Detect which cell encompasses the target text, then output its [x, y] center coordinate. 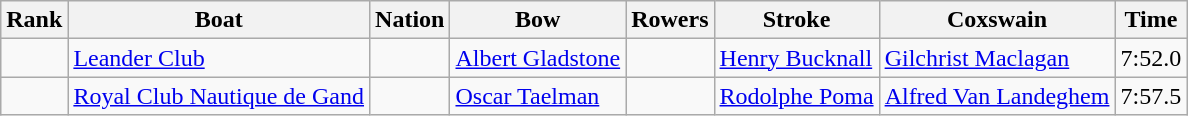
7:52.0 [1151, 58]
Rowers [670, 20]
Rodolphe Poma [796, 96]
Coxswain [997, 20]
7:57.5 [1151, 96]
Time [1151, 20]
Leander Club [219, 58]
Stroke [796, 20]
Alfred Van Landeghem [997, 96]
Oscar Taelman [538, 96]
Rank [34, 20]
Bow [538, 20]
Royal Club Nautique de Gand [219, 96]
Boat [219, 20]
Gilchrist Maclagan [997, 58]
Albert Gladstone [538, 58]
Henry Bucknall [796, 58]
Nation [410, 20]
